Extract the (x, y) coordinate from the center of the cell holding the provided text.  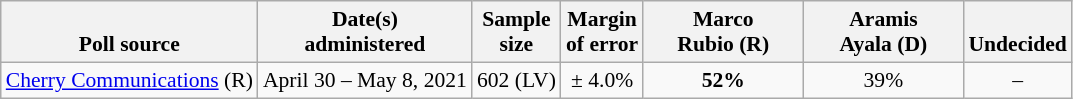
602 (LV) (516, 80)
April 30 – May 8, 2021 (365, 80)
MarcoRubio (R) (723, 32)
– (1017, 80)
Cherry Communications (R) (130, 80)
39% (883, 80)
Date(s)administered (365, 32)
Undecided (1017, 32)
Poll source (130, 32)
52% (723, 80)
AramisAyala (D) (883, 32)
Marginof error (602, 32)
Samplesize (516, 32)
± 4.0% (602, 80)
